Output the (X, Y) coordinate of the center of the cell containing the given text.  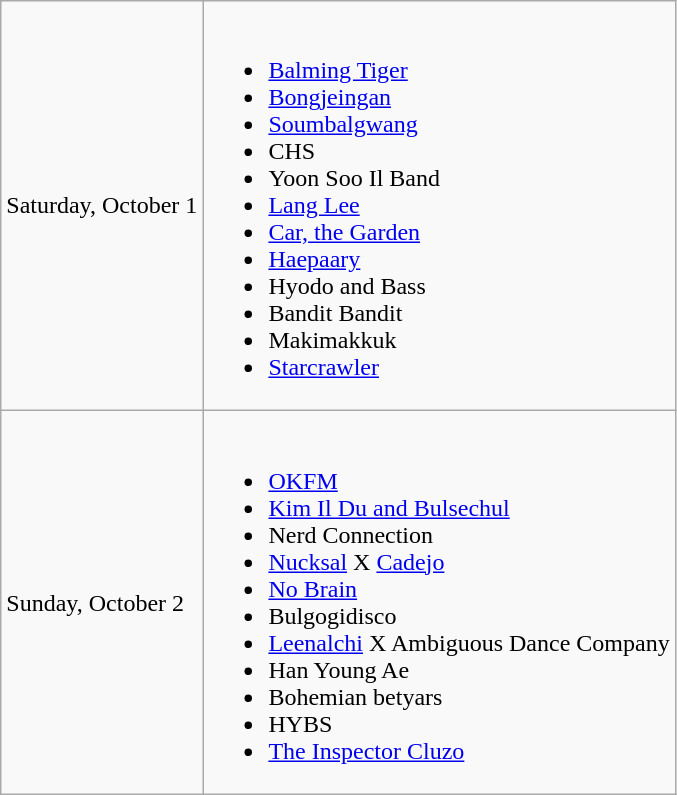
Sunday, October 2 (102, 602)
Balming Tiger Bongjeingan Soumbalgwang CHS Yoon Soo Il Band Lang Lee Car, the Garden Haepaary Hyodo and Bass Bandit Bandit Makimakkuk Starcrawler (439, 206)
Saturday, October 1 (102, 206)
